Determine the (x, y) coordinate at the center of the cell enclosing the given text.  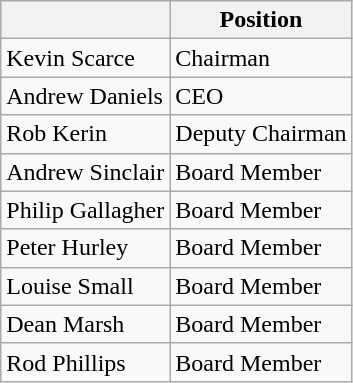
Rob Kerin (86, 134)
Dean Marsh (86, 324)
Chairman (261, 58)
Philip Gallagher (86, 210)
CEO (261, 96)
Kevin Scarce (86, 58)
Rod Phillips (86, 362)
Peter Hurley (86, 248)
Andrew Daniels (86, 96)
Louise Small (86, 286)
Andrew Sinclair (86, 172)
Deputy Chairman (261, 134)
Position (261, 20)
